Output the (X, Y) coordinate of the center of the cell containing the given text.  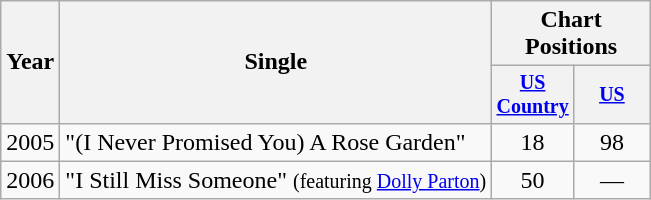
"I Still Miss Someone" (featuring Dolly Parton) (276, 180)
Single (276, 62)
2005 (30, 142)
US Country (533, 94)
— (612, 180)
Year (30, 62)
50 (533, 180)
"(I Never Promised You) A Rose Garden" (276, 142)
2006 (30, 180)
98 (612, 142)
US (612, 94)
Chart Positions (572, 34)
18 (533, 142)
